For the text-containing cell, return its midpoint in (x, y) coordinate format. 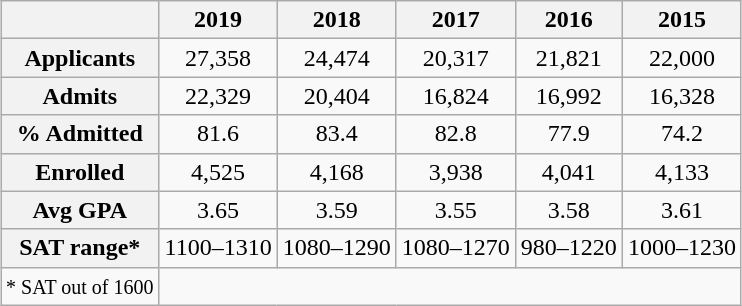
16,328 (682, 96)
74.2 (682, 134)
21,821 (568, 58)
1100–1310 (218, 248)
3.58 (568, 210)
83.4 (336, 134)
* SAT out of 1600 (80, 286)
27,358 (218, 58)
Applicants (80, 58)
16,824 (456, 96)
20,404 (336, 96)
1080–1270 (456, 248)
4,041 (568, 172)
16,992 (568, 96)
2018 (336, 20)
20,317 (456, 58)
2019 (218, 20)
4,525 (218, 172)
2015 (682, 20)
Enrolled (80, 172)
3.55 (456, 210)
Admits (80, 96)
3,938 (456, 172)
1000–1230 (682, 248)
1080–1290 (336, 248)
3.65 (218, 210)
SAT range* (80, 248)
24,474 (336, 58)
77.9 (568, 134)
Avg GPA (80, 210)
4,133 (682, 172)
3.59 (336, 210)
3.61 (682, 210)
81.6 (218, 134)
22,329 (218, 96)
980–1220 (568, 248)
2016 (568, 20)
82.8 (456, 134)
% Admitted (80, 134)
22,000 (682, 58)
4,168 (336, 172)
2017 (456, 20)
